Capture the cell that displays the provided text and extract its [X, Y] central coordinate. 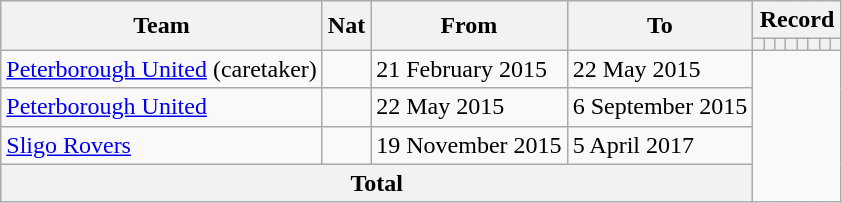
Team [162, 26]
Nat [346, 26]
19 November 2015 [469, 145]
5 April 2017 [660, 145]
Sligo Rovers [162, 145]
21 February 2015 [469, 69]
From [469, 26]
6 September 2015 [660, 107]
Total [377, 183]
To [660, 26]
Peterborough United [162, 107]
Peterborough United (caretaker) [162, 69]
Record [797, 20]
